Return the (X, Y) coordinate for the center point of the cell that contains the specified text.  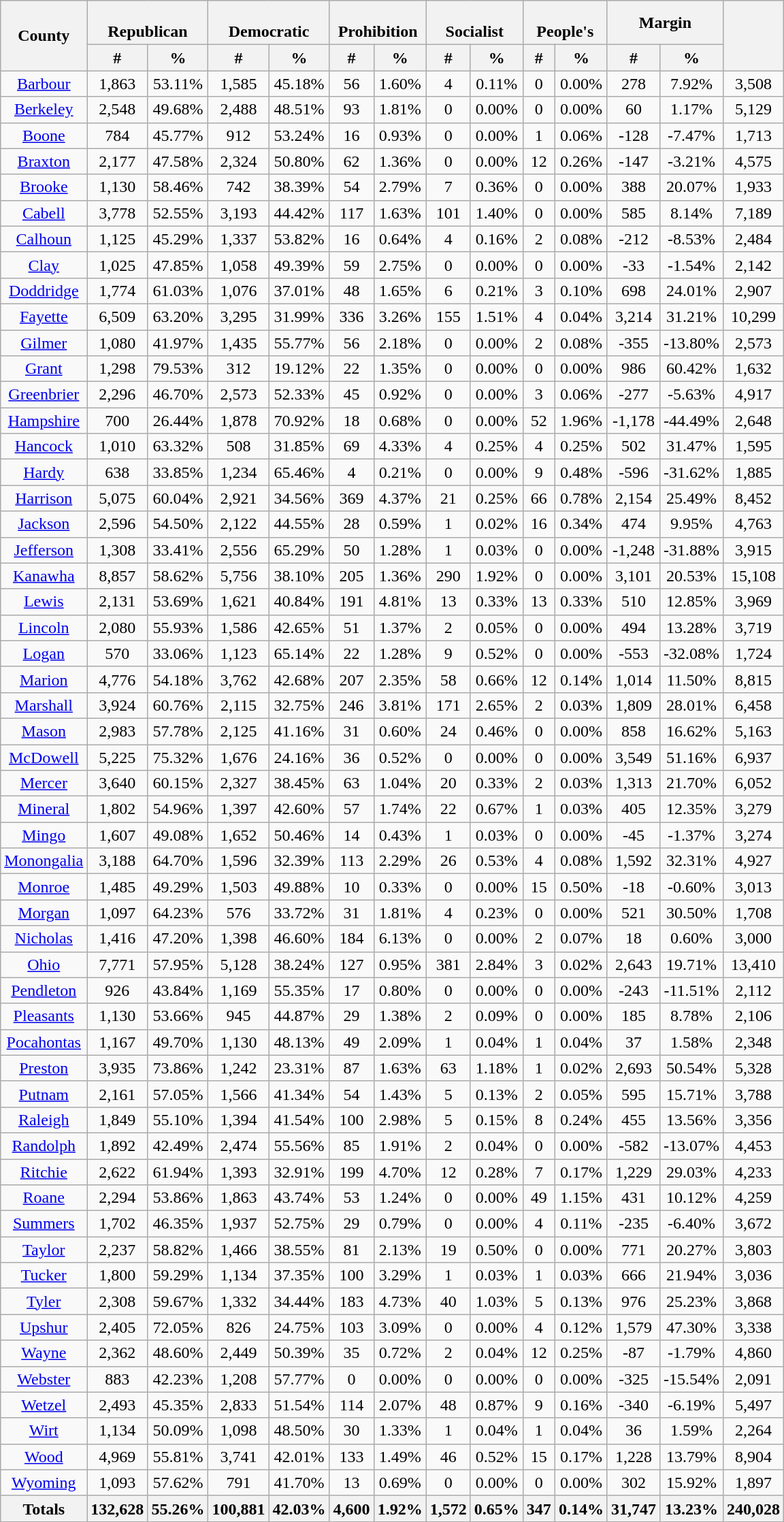
46 (448, 1457)
Nicholas (44, 939)
0.87% (497, 1405)
976 (633, 1301)
3,719 (754, 628)
Lincoln (44, 628)
-582 (633, 1146)
19.12% (299, 369)
1.35% (400, 369)
0.80% (400, 990)
1,394 (238, 1120)
1.37% (400, 628)
Fayette (44, 317)
87 (351, 1068)
-45 (633, 835)
302 (633, 1483)
1,592 (633, 861)
3,868 (754, 1301)
Mason (44, 731)
42.49% (178, 1146)
1,416 (117, 939)
4,969 (117, 1457)
48.50% (299, 1431)
31.85% (299, 447)
Webster (44, 1379)
0.09% (497, 1016)
191 (351, 602)
666 (633, 1276)
1,097 (117, 913)
638 (117, 472)
2.84% (497, 965)
32.91% (299, 1171)
Berkeley (44, 110)
31.47% (691, 447)
1,632 (754, 369)
50.54% (691, 1068)
Morgan (44, 913)
2,091 (754, 1379)
41.34% (299, 1094)
2,154 (633, 498)
County (44, 35)
Randolph (44, 1146)
54.96% (178, 809)
45.18% (299, 84)
Marshall (44, 705)
41.70% (299, 1483)
Pocahontas (44, 1042)
52.33% (299, 395)
2,131 (117, 602)
20 (448, 783)
81 (351, 1250)
278 (633, 84)
53.66% (178, 1016)
1,809 (633, 705)
51.16% (691, 758)
42.68% (299, 679)
47.20% (178, 939)
-15.54% (691, 1379)
-6.40% (691, 1224)
2,161 (117, 1094)
Prohibition (378, 23)
1,093 (117, 1483)
52.55% (178, 213)
1,058 (238, 265)
595 (633, 1094)
431 (633, 1198)
1,652 (238, 835)
21.94% (691, 1276)
-147 (633, 161)
4,575 (754, 161)
-7.47% (691, 135)
11.50% (691, 679)
7.92% (691, 84)
12.35% (691, 809)
2.75% (400, 265)
59 (351, 265)
0.93% (400, 135)
-243 (633, 990)
Wetzel (44, 1405)
945 (238, 1016)
381 (448, 965)
26 (448, 861)
63.32% (178, 447)
1.60% (400, 84)
1,332 (238, 1301)
1.33% (400, 1431)
585 (633, 213)
-128 (633, 135)
1.49% (400, 1457)
240,028 (754, 1508)
3,778 (117, 213)
1.58% (691, 1042)
-5.63% (691, 395)
Mercer (44, 783)
48.13% (299, 1042)
1,337 (238, 239)
Pendleton (44, 990)
30 (351, 1431)
1,849 (117, 1120)
1,393 (238, 1171)
20.53% (691, 576)
Lewis (44, 602)
2,294 (117, 1198)
Gilmer (44, 342)
2.65% (497, 705)
2,693 (633, 1068)
2,921 (238, 498)
41.54% (299, 1120)
388 (633, 187)
3,214 (633, 317)
5,163 (754, 731)
-1,178 (633, 421)
41.16% (299, 731)
13.79% (691, 1457)
30.50% (691, 913)
5,497 (754, 1405)
0.36% (497, 187)
2.35% (400, 679)
2,474 (238, 1146)
1.65% (400, 291)
290 (448, 576)
53 (351, 1198)
65.14% (299, 653)
3,788 (754, 1094)
4,860 (754, 1353)
37 (633, 1042)
771 (633, 1250)
3,193 (238, 213)
32.75% (299, 705)
0.78% (581, 498)
-1.79% (691, 1353)
1,676 (238, 758)
45 (351, 395)
33.85% (178, 472)
55.56% (299, 1146)
60 (633, 110)
1,607 (117, 835)
Brooke (44, 187)
Jackson (44, 524)
0.26% (581, 161)
Taylor (44, 1250)
7,189 (754, 213)
698 (633, 291)
People's (565, 23)
3,549 (633, 758)
10,299 (754, 317)
1,503 (238, 887)
246 (351, 705)
1,572 (448, 1508)
-277 (633, 395)
57.95% (178, 965)
3,924 (117, 705)
494 (633, 628)
700 (117, 421)
6,509 (117, 317)
3.29% (400, 1276)
42.65% (299, 628)
521 (633, 913)
46.60% (299, 939)
133 (351, 1457)
3,274 (754, 835)
Mingo (44, 835)
3,000 (754, 939)
-1.54% (691, 265)
10 (351, 887)
Ritchie (44, 1171)
40 (448, 1301)
2,983 (117, 731)
369 (351, 498)
19 (448, 1250)
0.68% (400, 421)
0.48% (581, 472)
0.95% (400, 965)
54.50% (178, 524)
1,802 (117, 809)
8,452 (754, 498)
7,771 (117, 965)
1,713 (754, 135)
1,098 (238, 1431)
10.12% (691, 1198)
508 (238, 447)
986 (633, 369)
2,327 (238, 783)
1,466 (238, 1250)
Braxton (44, 161)
49.70% (178, 1042)
49.29% (178, 887)
1,080 (117, 342)
60.76% (178, 705)
6.13% (400, 939)
312 (238, 369)
5,756 (238, 576)
66 (539, 498)
57.62% (178, 1483)
29.03% (691, 1171)
474 (633, 524)
8,904 (754, 1457)
3,803 (754, 1250)
24.01% (691, 291)
31.21% (691, 317)
858 (633, 731)
3,762 (238, 679)
1,313 (633, 783)
31.99% (299, 317)
1,169 (238, 990)
28 (351, 524)
2.07% (400, 1405)
8,857 (117, 576)
1.91% (400, 1146)
14 (351, 835)
43.84% (178, 990)
5,129 (754, 110)
2,493 (117, 1405)
8 (539, 1120)
55.81% (178, 1457)
199 (351, 1171)
2,080 (117, 628)
9.95% (691, 524)
0.53% (497, 861)
-33 (633, 265)
5,075 (117, 498)
Hampshire (44, 421)
53.24% (299, 135)
1,586 (238, 628)
57.77% (299, 1379)
1,937 (238, 1224)
16.62% (691, 731)
3,741 (238, 1457)
2,112 (754, 990)
2,142 (754, 265)
47.58% (178, 161)
50 (351, 550)
Democratic (269, 23)
1,010 (117, 447)
3,969 (754, 602)
55.26% (178, 1508)
50.80% (299, 161)
57.78% (178, 731)
576 (238, 913)
3,915 (754, 550)
1.17% (691, 110)
53.69% (178, 602)
4.73% (400, 1301)
5,225 (117, 758)
2,484 (754, 239)
Harrison (44, 498)
4.33% (400, 447)
8.14% (691, 213)
-44.49% (691, 421)
-6.19% (691, 1405)
33.06% (178, 653)
25.23% (691, 1301)
3,935 (117, 1068)
2,556 (238, 550)
Barbour (44, 84)
Calhoun (44, 239)
23.31% (299, 1068)
59.29% (178, 1276)
59.67% (178, 1301)
Upshur (44, 1327)
Socialist (474, 23)
0.46% (497, 731)
100,881 (238, 1508)
3,279 (754, 809)
2,125 (238, 731)
Marion (44, 679)
32.39% (299, 861)
-18 (633, 887)
4.81% (400, 602)
2,348 (754, 1042)
13.23% (691, 1508)
34.56% (299, 498)
2.09% (400, 1042)
55.35% (299, 990)
1,724 (754, 653)
336 (351, 317)
0.64% (400, 239)
Tyler (44, 1301)
883 (117, 1379)
1,933 (754, 187)
26.44% (178, 421)
60.04% (178, 498)
0.24% (581, 1120)
-3.21% (691, 161)
2.13% (400, 1250)
1,897 (754, 1483)
24.75% (299, 1327)
113 (351, 861)
1,242 (238, 1068)
58.46% (178, 187)
1,397 (238, 809)
Mineral (44, 809)
15.92% (691, 1483)
912 (238, 135)
185 (633, 1016)
48.51% (299, 110)
0.15% (497, 1120)
Monroe (44, 887)
155 (448, 317)
48.60% (178, 1353)
62 (351, 161)
65.46% (299, 472)
61.03% (178, 291)
1,885 (754, 472)
1.03% (497, 1301)
2,548 (117, 110)
1,892 (117, 1146)
2.18% (400, 342)
50.46% (299, 835)
1.40% (497, 213)
-11.51% (691, 990)
55.93% (178, 628)
38.39% (299, 187)
1.96% (581, 421)
60.42% (691, 369)
1,308 (117, 550)
21 (448, 498)
2,122 (238, 524)
Republican (148, 23)
3.81% (400, 705)
79.53% (178, 369)
55.10% (178, 1120)
3,101 (633, 576)
2,106 (754, 1016)
5,328 (754, 1068)
205 (351, 576)
2,362 (117, 1353)
54.18% (178, 679)
Wood (44, 1457)
Wirt (44, 1431)
1.24% (400, 1198)
45.29% (178, 239)
2,643 (633, 965)
43.74% (299, 1198)
2,264 (754, 1431)
-13.07% (691, 1146)
3,508 (754, 84)
47.85% (178, 265)
42.60% (299, 809)
6 (448, 291)
2,488 (238, 110)
4,259 (754, 1198)
64.70% (178, 861)
2.98% (400, 1120)
2,648 (754, 421)
72.05% (178, 1327)
6,937 (754, 758)
-32.08% (691, 653)
2,308 (117, 1301)
Roane (44, 1198)
25.49% (691, 498)
61.94% (178, 1171)
70.92% (299, 421)
1,579 (633, 1327)
46.70% (178, 395)
-0.60% (691, 887)
926 (117, 990)
57 (351, 809)
2,449 (238, 1353)
2,596 (117, 524)
53.86% (178, 1198)
1.04% (400, 783)
46.35% (178, 1224)
1,123 (238, 653)
-340 (633, 1405)
2,115 (238, 705)
50.09% (178, 1431)
37.35% (299, 1276)
Pleasants (44, 1016)
0.59% (400, 524)
51.54% (299, 1405)
51 (351, 628)
2,405 (117, 1327)
4,233 (754, 1171)
-212 (633, 239)
132,628 (117, 1508)
58.82% (178, 1250)
742 (238, 187)
Putnam (44, 1094)
93 (351, 110)
1,229 (633, 1171)
-8.53% (691, 239)
Jefferson (44, 550)
1,702 (117, 1224)
44.87% (299, 1016)
1,595 (754, 447)
4.37% (400, 498)
1,234 (238, 472)
19.71% (691, 965)
4,776 (117, 679)
45.77% (178, 135)
0.69% (400, 1483)
3.09% (400, 1327)
0.65% (497, 1508)
32.31% (691, 861)
1.38% (400, 1016)
15,108 (754, 576)
1.43% (400, 1094)
58 (448, 679)
69 (351, 447)
Hardy (44, 472)
103 (351, 1327)
2,907 (754, 291)
63.20% (178, 317)
75.32% (178, 758)
55.77% (299, 342)
171 (448, 705)
42.23% (178, 1379)
21.70% (691, 783)
0.72% (400, 1353)
Kanawha (44, 576)
28.01% (691, 705)
6,052 (754, 783)
64.23% (178, 913)
24.16% (299, 758)
-31.88% (691, 550)
3,356 (754, 1120)
McDowell (44, 758)
50.39% (299, 1353)
4,917 (754, 395)
0.07% (581, 939)
405 (633, 809)
33.72% (299, 913)
-553 (633, 653)
3,640 (117, 783)
85 (351, 1146)
Raleigh (44, 1120)
58.62% (178, 576)
Greenbrier (44, 395)
1,800 (117, 1276)
3,338 (754, 1327)
3,036 (754, 1276)
826 (238, 1327)
2,177 (117, 161)
1,076 (238, 291)
2,324 (238, 161)
1,774 (117, 291)
127 (351, 965)
2,622 (117, 1171)
2,833 (238, 1405)
1,566 (238, 1094)
38.24% (299, 965)
17 (351, 990)
1,485 (117, 887)
38.10% (299, 576)
8,815 (754, 679)
3,188 (117, 861)
37.01% (299, 291)
-596 (633, 472)
791 (238, 1483)
38.55% (299, 1250)
53.11% (178, 84)
Totals (44, 1508)
3,672 (754, 1224)
2.79% (400, 187)
5,128 (238, 965)
20.27% (691, 1250)
Tucker (44, 1276)
52.75% (299, 1224)
3.26% (400, 317)
1.74% (400, 809)
1,025 (117, 265)
183 (351, 1301)
1,208 (238, 1379)
42.01% (299, 1457)
-1,248 (633, 550)
0.79% (400, 1224)
35 (351, 1353)
Logan (44, 653)
3,013 (754, 887)
1,596 (238, 861)
49.68% (178, 110)
4.70% (400, 1171)
1.15% (581, 1198)
4,763 (754, 524)
0.23% (497, 913)
Margin (665, 23)
Doddridge (44, 291)
1,125 (117, 239)
44.42% (299, 213)
49.88% (299, 887)
Grant (44, 369)
57.05% (178, 1094)
Monongalia (44, 861)
49.39% (299, 265)
8.78% (691, 1016)
15.71% (691, 1094)
13.56% (691, 1120)
0.43% (400, 835)
0.10% (581, 291)
184 (351, 939)
Hancock (44, 447)
31,747 (633, 1508)
13,410 (754, 965)
4,927 (754, 861)
34.44% (299, 1301)
Summers (44, 1224)
-1.37% (691, 835)
1,014 (633, 679)
52 (539, 421)
455 (633, 1120)
-325 (633, 1379)
114 (351, 1405)
-31.62% (691, 472)
3,295 (238, 317)
60.15% (178, 783)
24 (448, 731)
6,458 (754, 705)
Boone (44, 135)
1,298 (117, 369)
784 (117, 135)
1,435 (238, 342)
347 (539, 1508)
1.51% (497, 317)
33.41% (178, 550)
0.67% (497, 809)
44.55% (299, 524)
-355 (633, 342)
42.03% (299, 1508)
53.82% (299, 239)
-87 (633, 1353)
-13.80% (691, 342)
12.85% (691, 602)
0.66% (497, 679)
20.07% (691, 187)
41.97% (178, 342)
65.29% (299, 550)
-235 (633, 1224)
1,398 (238, 939)
1.18% (497, 1068)
Cabell (44, 213)
2,237 (117, 1250)
Ohio (44, 965)
Clay (44, 265)
101 (448, 213)
1,878 (238, 421)
73.86% (178, 1068)
40.84% (299, 602)
1,621 (238, 602)
0.12% (581, 1327)
1,167 (117, 1042)
49.08% (178, 835)
45.35% (178, 1405)
Wyoming (44, 1483)
510 (633, 602)
570 (117, 653)
Wayne (44, 1353)
2.29% (400, 861)
4,600 (351, 1508)
4,453 (754, 1146)
0.28% (497, 1171)
Preston (44, 1068)
117 (351, 213)
1.59% (691, 1431)
207 (351, 679)
1,228 (633, 1457)
0.34% (581, 524)
38.45% (299, 783)
502 (633, 447)
2,296 (117, 395)
1,585 (238, 84)
13.28% (691, 628)
1,708 (754, 913)
47.30% (691, 1327)
0.92% (400, 395)
